Identify which cell holds the provided text, then report its (X, Y) central coordinate. 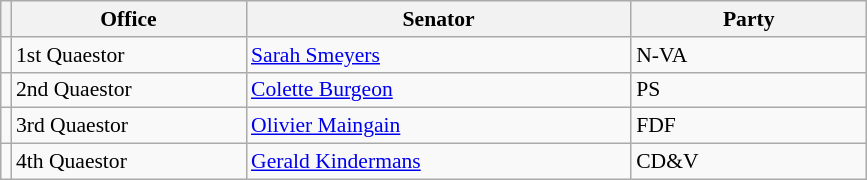
Office (128, 19)
1st Quaestor (128, 55)
Gerald Kindermans (438, 162)
N-VA (748, 55)
CD&V (748, 162)
Colette Burgeon (438, 90)
4th Quaestor (128, 162)
2nd Quaestor (128, 90)
Olivier Maingain (438, 126)
Party (748, 19)
3rd Quaestor (128, 126)
Senator (438, 19)
Sarah Smeyers (438, 55)
FDF (748, 126)
PS (748, 90)
